Find where the given text appears and provide that cell's center as [X, Y] coordinate. 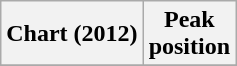
Peakposition [189, 34]
Chart (2012) [72, 34]
